Provide the [X, Y] coordinate of the cell's center where the given text is located.  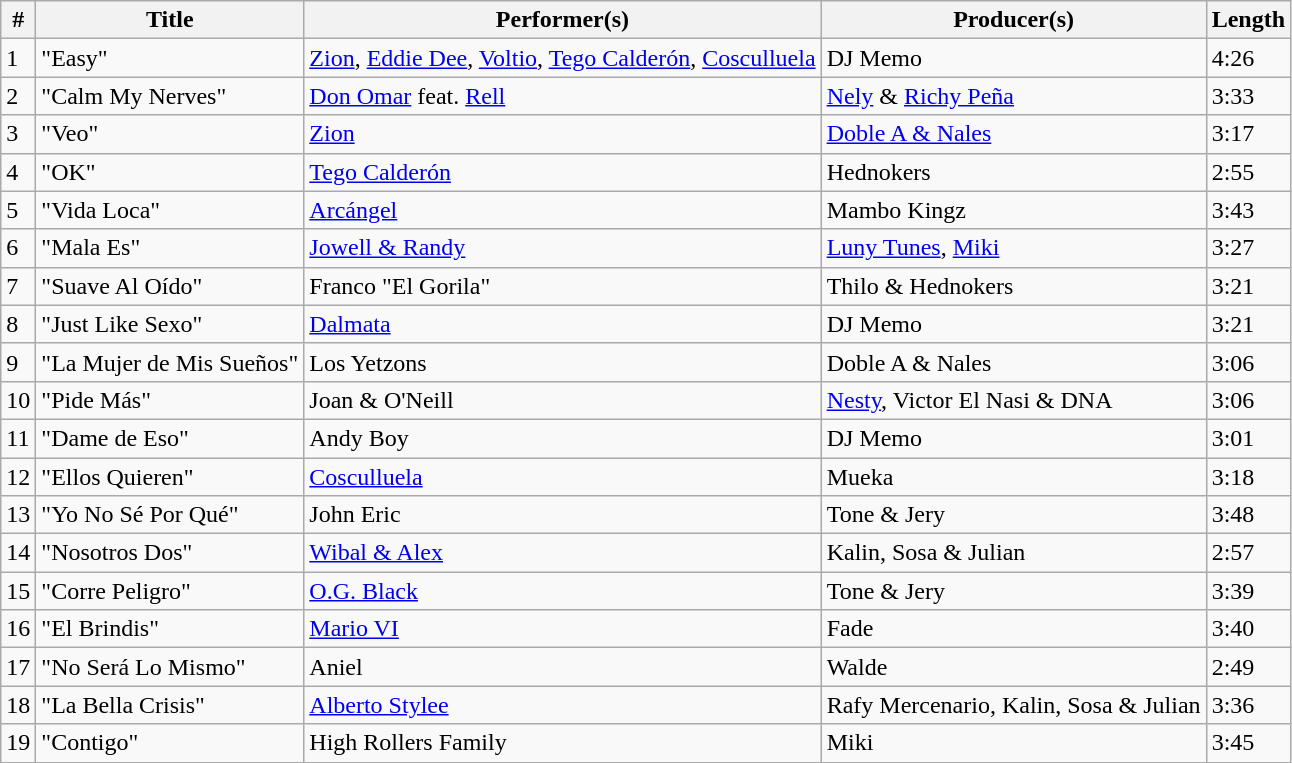
John Eric [562, 515]
3:45 [1248, 743]
3:18 [1248, 477]
Fade [1014, 629]
"La Mujer de Mis Sueños" [170, 362]
"Yo No Sé Por Qué" [170, 515]
5 [18, 210]
3:40 [1248, 629]
"Mala Es" [170, 248]
O.G. Black [562, 591]
Joan & O'Neill [562, 400]
Zion [562, 134]
15 [18, 591]
"El Brindis" [170, 629]
Los Yetzons [562, 362]
19 [18, 743]
2:49 [1248, 667]
Alberto Stylee [562, 705]
Producer(s) [1014, 20]
Kalin, Sosa & Julian [1014, 553]
Rafy Mercenario, Kalin, Sosa & Julian [1014, 705]
Andy Boy [562, 438]
3:39 [1248, 591]
10 [18, 400]
Zion, Eddie Dee, Voltio, Tego Calderón, Cosculluela [562, 58]
"Corre Peligro" [170, 591]
16 [18, 629]
Aniel [562, 667]
Don Omar feat. Rell [562, 96]
"Easy" [170, 58]
Nely & Richy Peña [1014, 96]
"La Bella Crisis" [170, 705]
Franco "El Gorila" [562, 286]
3:33 [1248, 96]
4 [18, 172]
18 [18, 705]
"Suave Al Oído" [170, 286]
"Dame de Eso" [170, 438]
3:43 [1248, 210]
Arcángel [562, 210]
"Veo" [170, 134]
3:48 [1248, 515]
Walde [1014, 667]
3:01 [1248, 438]
"OK" [170, 172]
1 [18, 58]
Thilo & Hednokers [1014, 286]
"Vida Loca" [170, 210]
Mueka [1014, 477]
Mario VI [562, 629]
2 [18, 96]
Length [1248, 20]
Title [170, 20]
High Rollers Family [562, 743]
13 [18, 515]
Wibal & Alex [562, 553]
Luny Tunes, Miki [1014, 248]
3:17 [1248, 134]
"Contigo" [170, 743]
6 [18, 248]
3:36 [1248, 705]
Dalmata [562, 324]
"Ellos Quieren" [170, 477]
Performer(s) [562, 20]
9 [18, 362]
17 [18, 667]
4:26 [1248, 58]
12 [18, 477]
Jowell & Randy [562, 248]
Mambo Kingz [1014, 210]
3 [18, 134]
Cosculluela [562, 477]
3:27 [1248, 248]
"Calm My Nerves" [170, 96]
Nesty, Victor El Nasi & DNA [1014, 400]
8 [18, 324]
Tego Calderón [562, 172]
7 [18, 286]
Miki [1014, 743]
"Just Like Sexo" [170, 324]
11 [18, 438]
"Pide Más" [170, 400]
Hednokers [1014, 172]
2:55 [1248, 172]
14 [18, 553]
# [18, 20]
"No Será Lo Mismo" [170, 667]
"Nosotros Dos" [170, 553]
2:57 [1248, 553]
